Find where the given text appears and provide that cell's center as (X, Y) coordinate. 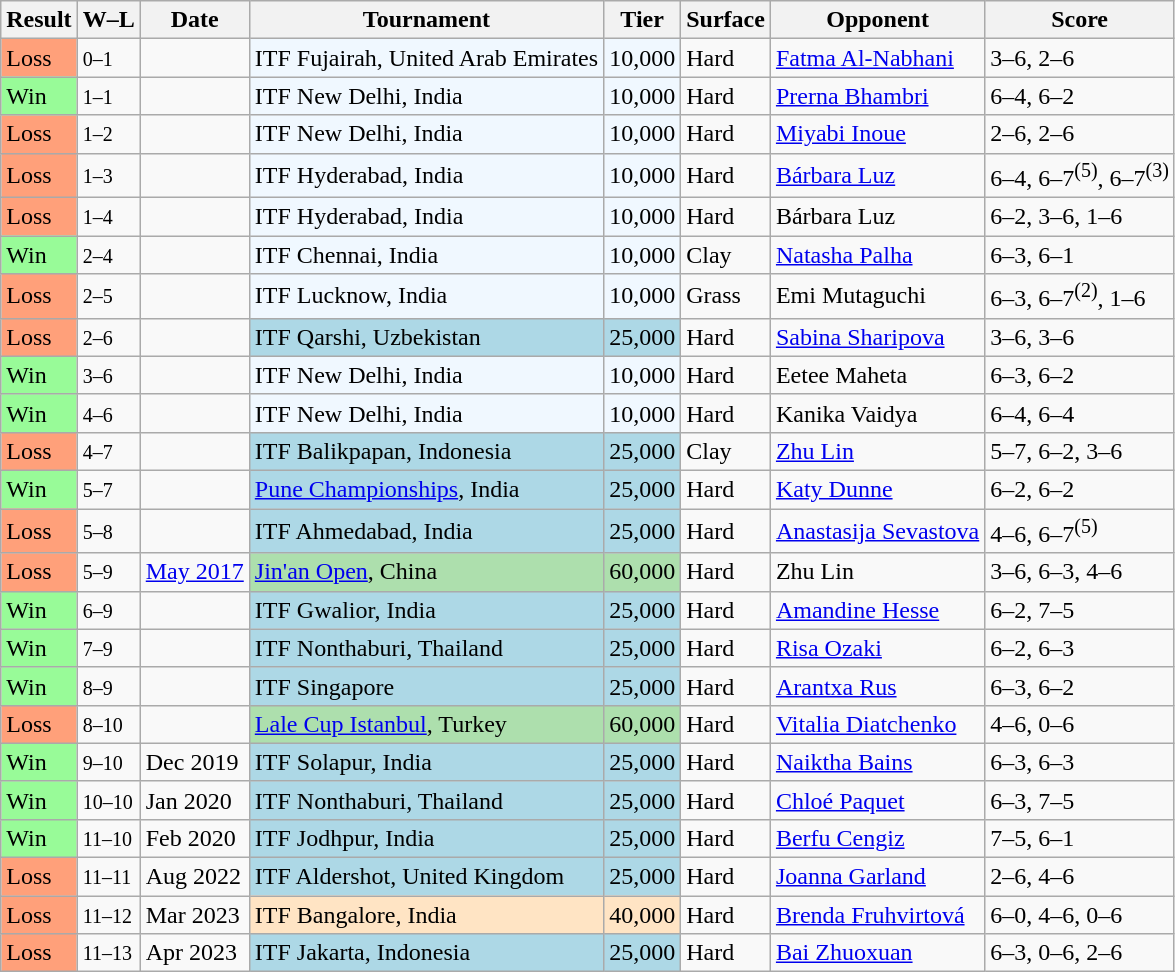
6–0, 4–6, 0–6 (1080, 915)
Vitalia Diatchenko (877, 724)
Score (1080, 20)
Eetee Maheta (877, 375)
Natasha Palha (877, 255)
9–10 (108, 762)
Chloé Paquet (877, 800)
Brenda Fruhvirtová (877, 915)
Dec 2019 (194, 762)
Jin'an Open, China (426, 572)
Naiktha Bains (877, 762)
2–5 (108, 296)
Emi Mutaguchi (877, 296)
5–7, 6–2, 3–6 (1080, 451)
3–6, 2–6 (1080, 58)
2–4 (108, 255)
1–4 (108, 217)
5–8 (108, 532)
6–3, 7–5 (1080, 800)
Grass (726, 296)
6–9 (108, 610)
Lale Cup Istanbul, Turkey (426, 724)
6–4, 6–2 (1080, 96)
1–3 (108, 176)
6–2, 3–6, 1–6 (1080, 217)
4–7 (108, 451)
10–10 (108, 800)
ITF Jakarta, Indonesia (426, 953)
1–1 (108, 96)
ITF Aldershot, United Kingdom (426, 877)
Fatma Al-Nabhani (877, 58)
Date (194, 20)
May 2017 (194, 572)
Miyabi Inoue (877, 134)
6–3, 6–7(2), 1–6 (1080, 296)
6–2, 6–3 (1080, 648)
Sabina Sharipova (877, 337)
ITF Gwalior, India (426, 610)
2–6, 4–6 (1080, 877)
Joanna Garland (877, 877)
0–1 (108, 58)
Apr 2023 (194, 953)
ITF Bangalore, India (426, 915)
11–13 (108, 953)
4–6, 6–7(5) (1080, 532)
ITF Qarshi, Uzbekistan (426, 337)
4–6 (108, 413)
Tournament (426, 20)
Anastasija Sevastova (877, 532)
8–10 (108, 724)
W–L (108, 20)
ITF Lucknow, India (426, 296)
3–6 (108, 375)
Jan 2020 (194, 800)
Surface (726, 20)
7–9 (108, 648)
Prerna Bhambri (877, 96)
ITF Singapore (426, 686)
6–4, 6–4 (1080, 413)
ITF Jodhpur, India (426, 839)
6–3, 6–3 (1080, 762)
Mar 2023 (194, 915)
5–7 (108, 489)
Feb 2020 (194, 839)
5–9 (108, 572)
Katy Dunne (877, 489)
Berfu Cengiz (877, 839)
8–9 (108, 686)
2–6 (108, 337)
Aug 2022 (194, 877)
11–10 (108, 839)
40,000 (642, 915)
Bai Zhuoxuan (877, 953)
2–6, 2–6 (1080, 134)
Tier (642, 20)
Amandine Hesse (877, 610)
6–2, 6–2 (1080, 489)
6–3, 0–6, 2–6 (1080, 953)
ITF Chennai, India (426, 255)
6–3, 6–1 (1080, 255)
3–6, 3–6 (1080, 337)
Pune Championships, India (426, 489)
Arantxa Rus (877, 686)
4–6, 0–6 (1080, 724)
6–4, 6–7(5), 6–7(3) (1080, 176)
ITF Solapur, India (426, 762)
1–2 (108, 134)
11–11 (108, 877)
Opponent (877, 20)
Kanika Vaidya (877, 413)
Result (39, 20)
3–6, 6–3, 4–6 (1080, 572)
7–5, 6–1 (1080, 839)
ITF Fujairah, United Arab Emirates (426, 58)
ITF Ahmedabad, India (426, 532)
6–2, 7–5 (1080, 610)
11–12 (108, 915)
Risa Ozaki (877, 648)
ITF Balikpapan, Indonesia (426, 451)
